Return (x, y) of the center of cell containing provided text 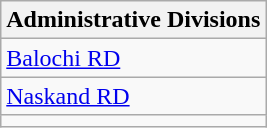
Balochi RD (134, 58)
Administrative Divisions (134, 20)
Naskand RD (134, 96)
